Identify which cell holds the provided text, then report its [X, Y] central coordinate. 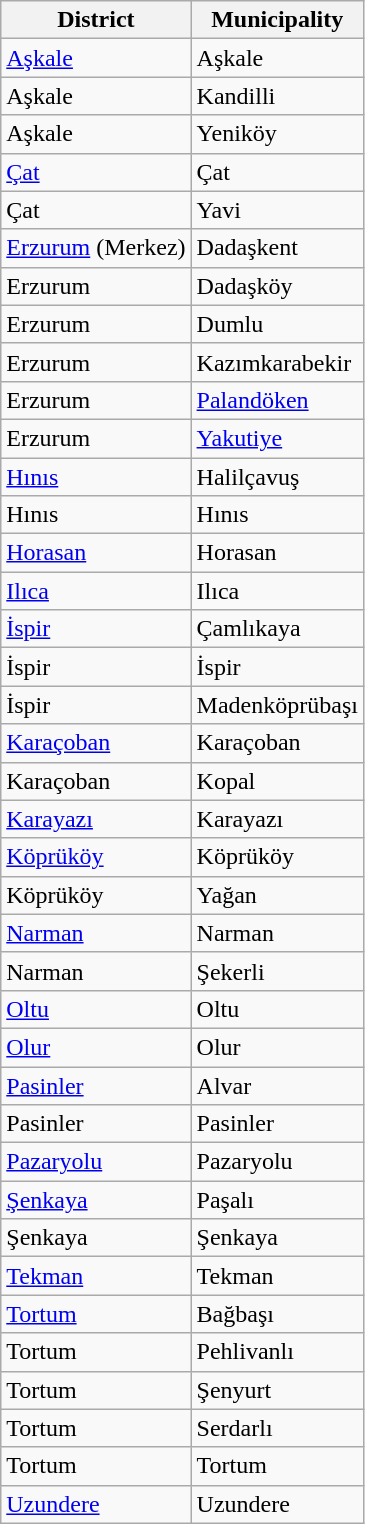
Çamlıkaya [277, 629]
Madenköprübaşı [277, 705]
Yavi [277, 210]
Yağan [277, 895]
Dumlu [277, 324]
Şenyurt [277, 1390]
Bağbaşı [277, 1314]
Kazımkarabekir [277, 362]
District [96, 20]
Kopal [277, 781]
Palandöken [277, 400]
Alvar [277, 1085]
Yakutiye [277, 438]
Dadaşköy [277, 286]
Paşalı [277, 1200]
Yeniköy [277, 134]
Municipality [277, 20]
Dadaşkent [277, 248]
Halilçavuş [277, 477]
Serdarlı [277, 1428]
Şekerli [277, 971]
Kandilli [277, 96]
Pehlivanlı [277, 1352]
Erzurum (Merkez) [96, 248]
